For the text-containing cell, return its midpoint in (x, y) coordinate format. 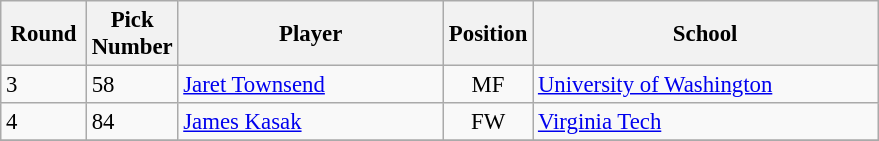
3 (44, 85)
4 (44, 122)
Virginia Tech (706, 122)
Round (44, 34)
Position (488, 34)
Jaret Townsend (311, 85)
University of Washington (706, 85)
James Kasak (311, 122)
58 (132, 85)
MF (488, 85)
School (706, 34)
84 (132, 122)
FW (488, 122)
Pick Number (132, 34)
Player (311, 34)
